Extract the [x, y] coordinate from the center of the cell holding the provided text.  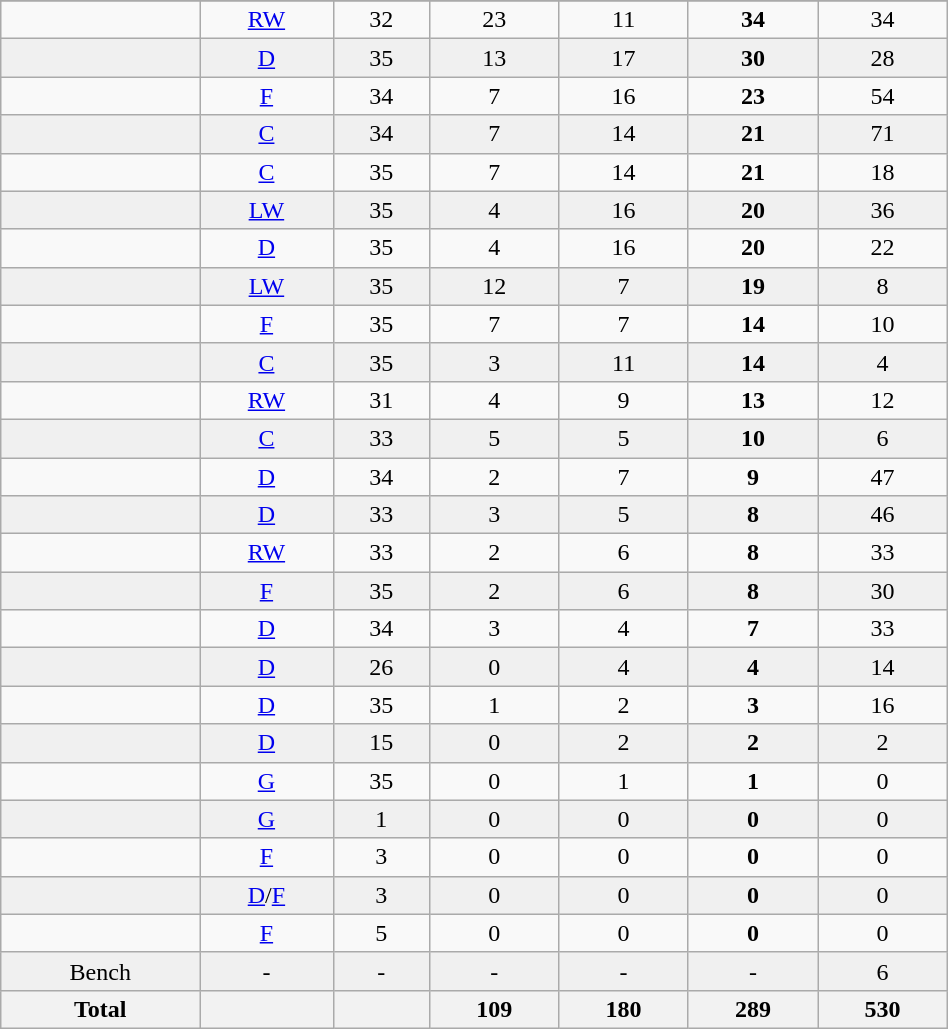
D/F [266, 895]
46 [883, 515]
19 [752, 286]
18 [883, 172]
26 [381, 667]
54 [883, 96]
28 [883, 58]
180 [624, 1009]
36 [883, 210]
31 [381, 400]
289 [752, 1009]
Bench [100, 971]
22 [883, 248]
17 [624, 58]
32 [381, 20]
Total [100, 1009]
109 [494, 1009]
47 [883, 477]
15 [381, 743]
530 [883, 1009]
71 [883, 134]
